Find where the given text appears and provide that cell's center as (x, y) coordinate. 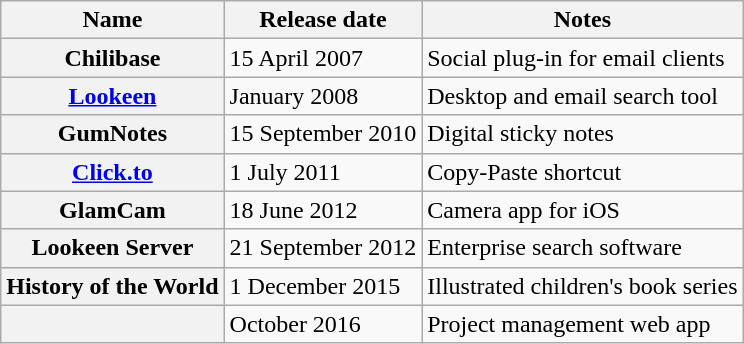
Chilibase (112, 58)
Enterprise search software (582, 248)
Copy-Paste shortcut (582, 172)
18 June 2012 (323, 210)
Release date (323, 20)
Project management web app (582, 324)
1 July 2011 (323, 172)
History of the World (112, 286)
January 2008 (323, 96)
15 September 2010 (323, 134)
Click.to (112, 172)
Illustrated children's book series (582, 286)
21 September 2012 (323, 248)
Camera app for iOS (582, 210)
Name (112, 20)
Desktop and email search tool (582, 96)
Lookeen (112, 96)
15 April 2007 (323, 58)
GlamCam (112, 210)
Notes (582, 20)
1 December 2015 (323, 286)
Digital sticky notes (582, 134)
GumNotes (112, 134)
Lookeen Server (112, 248)
Social plug-in for email clients (582, 58)
October 2016 (323, 324)
